Find where the given text appears and provide that cell's center as (x, y) coordinate. 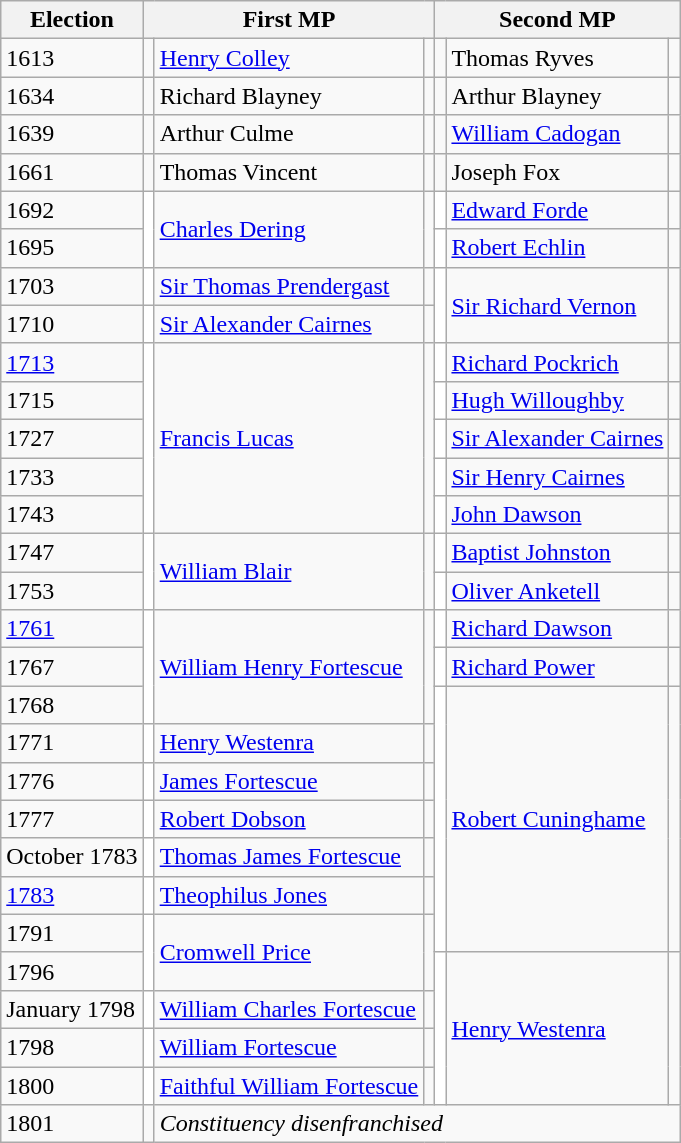
1791 (72, 933)
Sir Thomas Prendergast (289, 286)
Edward Forde (558, 210)
Thomas Vincent (289, 172)
1761 (72, 629)
William Fortescue (289, 1047)
Richard Blayney (289, 96)
James Fortescue (289, 781)
Constituency disenfranchised (417, 1124)
Robert Dobson (289, 819)
Charles Dering (289, 229)
Sir Henry Cairnes (558, 477)
1798 (72, 1047)
Richard Dawson (558, 629)
Oliver Anketell (558, 591)
1801 (72, 1124)
Thomas James Fortescue (289, 857)
1692 (72, 210)
Arthur Culme (289, 134)
Cromwell Price (289, 952)
Thomas Ryves (558, 58)
1771 (72, 743)
Francis Lucas (289, 438)
First MP (289, 20)
Faithful William Fortescue (289, 1085)
1713 (72, 362)
1743 (72, 515)
John Dawson (558, 515)
1639 (72, 134)
1776 (72, 781)
1768 (72, 705)
October 1783 (72, 857)
1753 (72, 591)
Election (72, 20)
Baptist Johnston (558, 553)
1767 (72, 667)
Robert Echlin (558, 248)
1777 (72, 819)
1715 (72, 400)
William Henry Fortescue (289, 667)
Hugh Willoughby (558, 400)
1783 (72, 895)
1733 (72, 477)
1710 (72, 324)
Richard Power (558, 667)
William Blair (289, 572)
1661 (72, 172)
William Cadogan (558, 134)
William Charles Fortescue (289, 1009)
1747 (72, 553)
Theophilus Jones (289, 895)
Arthur Blayney (558, 96)
January 1798 (72, 1009)
1695 (72, 248)
1634 (72, 96)
1703 (72, 286)
1727 (72, 438)
Henry Colley (289, 58)
Sir Richard Vernon (558, 305)
Second MP (558, 20)
1613 (72, 58)
Robert Cuninghame (558, 819)
Joseph Fox (558, 172)
1800 (72, 1085)
1796 (72, 971)
Richard Pockrich (558, 362)
